Identify which cell holds the provided text, then report its (X, Y) central coordinate. 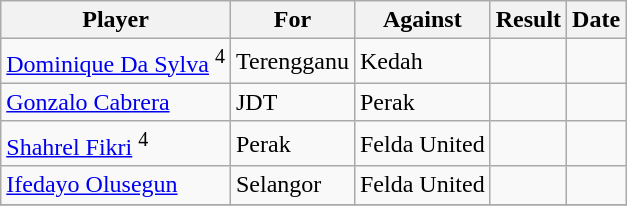
Against (422, 20)
Dominique Da Sylva 4 (116, 62)
Selangor (292, 185)
Terengganu (292, 62)
Ifedayo Olusegun (116, 185)
Player (116, 20)
Date (596, 20)
Result (528, 20)
Kedah (422, 62)
Shahrel Fikri 4 (116, 144)
JDT (292, 102)
Gonzalo Cabrera (116, 102)
For (292, 20)
